Return [x, y] of the center of cell containing provided text 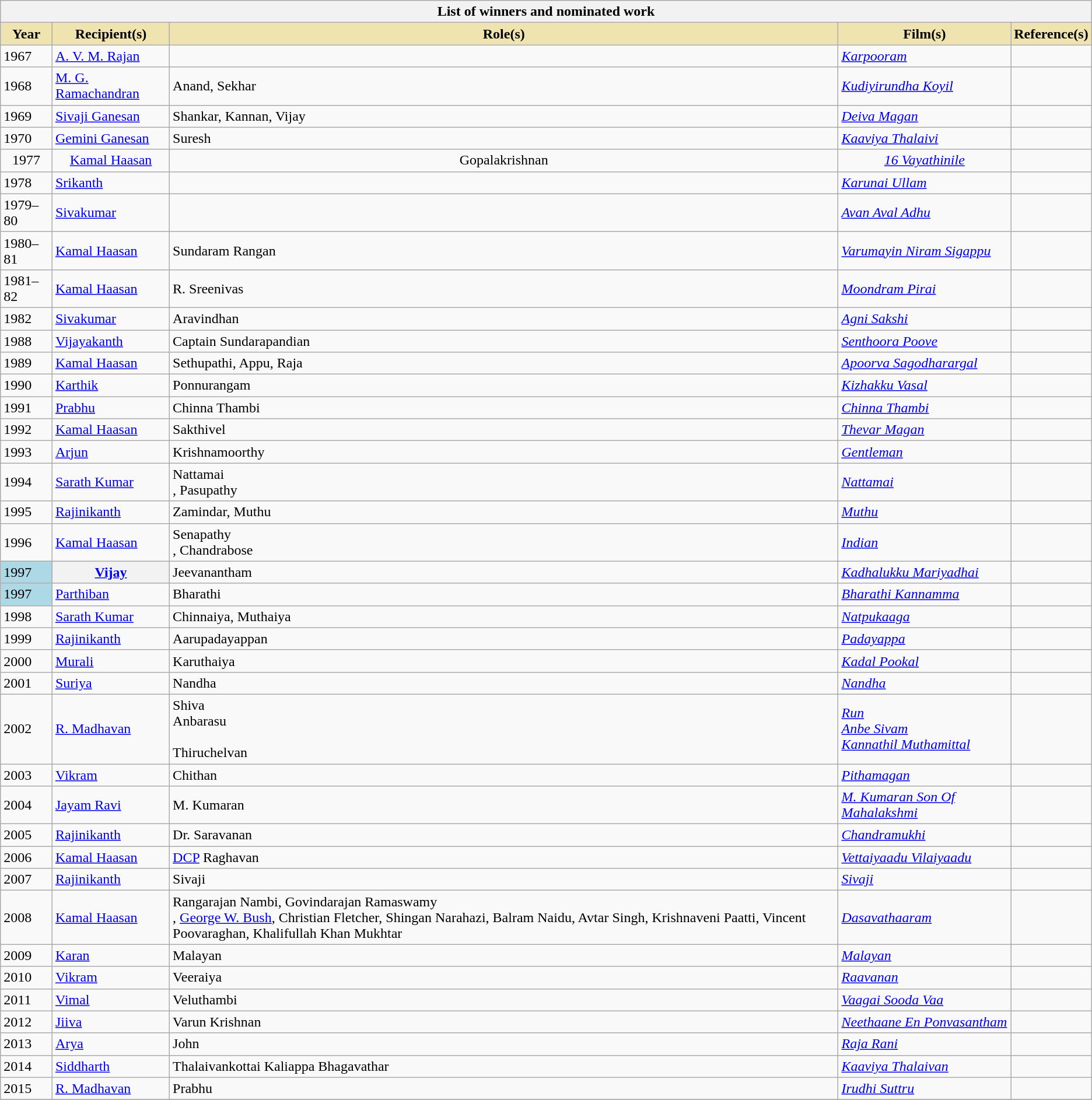
2012 [27, 1022]
RunAnbe SivamKannathil Muthamittal [925, 729]
A. V. M. Rajan [111, 56]
Sundaram Rangan [504, 251]
2011 [27, 1000]
Jeevanantham [504, 572]
Aarupadayappan [504, 639]
Zamindar, Muthu [504, 512]
2010 [27, 978]
Senthoora Poove [925, 341]
Karthik [111, 386]
2003 [27, 775]
Sakthivel [504, 430]
Role(s) [504, 34]
Natpukaaga [925, 616]
Parthiban [111, 594]
2002 [27, 729]
Muthu [925, 512]
1989 [27, 363]
Jayam Ravi [111, 805]
1981–82 [27, 288]
Vijayakanth [111, 341]
Karpooram [925, 56]
1992 [27, 430]
2013 [27, 1044]
Chandramukhi [925, 835]
Suresh [504, 138]
Avan Aval Adhu [925, 212]
Neethaane En Ponvasantham [925, 1022]
2008 [27, 917]
Arjun [111, 452]
Suriya [111, 683]
ShivaAnbarasuThiruchelvan [504, 729]
Apoorva Sagodharargal [925, 363]
Captain Sundarapandian [504, 341]
2015 [27, 1088]
1998 [27, 616]
1994 [27, 482]
John [504, 1044]
Senapathy , Chandrabose [504, 542]
1968 [27, 86]
Vimal [111, 1000]
Gopalakrishnan [504, 160]
Varun Krishnan [504, 1022]
1996 [27, 542]
Krishnamoorthy [504, 452]
Murali [111, 661]
Chithan [504, 775]
Deiva Magan [925, 116]
1967 [27, 56]
Nattamai [925, 482]
Gemini Ganesan [111, 138]
Pithamagan [925, 775]
Dr. Saravanan [504, 835]
1982 [27, 318]
2005 [27, 835]
Year [27, 34]
1979–80 [27, 212]
Varumayin Niram Sigappu [925, 251]
Thalaivankottai Kaliappa Bhagavathar [504, 1066]
Raavanan [925, 978]
1991 [27, 408]
Reference(s) [1051, 34]
1990 [27, 386]
Shankar, Kannan, Vijay [504, 116]
Kadhalukku Mariyadhai [925, 572]
Raja Rani [925, 1044]
M. Kumaran [504, 805]
Karuthaiya [504, 661]
2009 [27, 955]
Srikanth [111, 183]
Vaagai Sooda Vaa [925, 1000]
1977 [27, 160]
1969 [27, 116]
1993 [27, 452]
Kaaviya Thalaivi [925, 138]
Ponnurangam [504, 386]
2000 [27, 661]
Anand, Sekhar [504, 86]
Veeraiya [504, 978]
Gentleman [925, 452]
Vijay [111, 572]
Karan [111, 955]
R. Sreenivas [504, 288]
Chinnaiya, Muthaiya [504, 616]
Karunai Ullam [925, 183]
Irudhi Suttru [925, 1088]
Kizhakku Vasal [925, 386]
Jiiva [111, 1022]
1970 [27, 138]
Recipient(s) [111, 34]
2007 [27, 880]
DCP Raghavan [504, 857]
Kudiyirundha Koyil [925, 86]
1980–81 [27, 251]
2006 [27, 857]
Thevar Magan [925, 430]
Nattamai, Pasupathy [504, 482]
Sethupathi, Appu, Raja [504, 363]
2014 [27, 1066]
Aravindhan [504, 318]
Arya [111, 1044]
Dasavathaaram [925, 917]
Moondram Pirai [925, 288]
1988 [27, 341]
Sivaji Ganesan [111, 116]
Padayappa [925, 639]
Film(s) [925, 34]
Kadal Pookal [925, 661]
M. G. Ramachandran [111, 86]
2004 [27, 805]
1995 [27, 512]
1978 [27, 183]
1999 [27, 639]
Kaaviya Thalaivan [925, 1066]
Veluthambi [504, 1000]
Agni Sakshi [925, 318]
Siddharth [111, 1066]
M. Kumaran Son Of Mahalakshmi [925, 805]
16 Vayathinile [925, 160]
Bharathi [504, 594]
2001 [27, 683]
Vettaiyaadu Vilaiyaadu [925, 857]
Indian [925, 542]
Bharathi Kannamma [925, 594]
List of winners and nominated work [546, 12]
